For the text-containing cell, return its midpoint in (x, y) coordinate format. 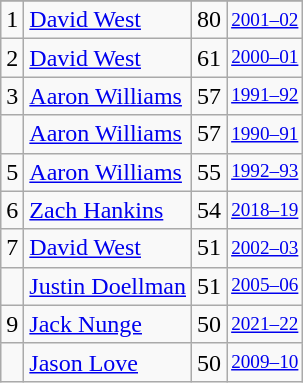
1990–91 (265, 134)
55 (210, 172)
61 (210, 58)
6 (12, 210)
80 (210, 20)
Justin Doellman (108, 286)
2009–10 (265, 362)
2 (12, 58)
2005–06 (265, 286)
7 (12, 248)
1991–92 (265, 96)
5 (12, 172)
2000–01 (265, 58)
Jason Love (108, 362)
Jack Nunge (108, 324)
3 (12, 96)
54 (210, 210)
9 (12, 324)
1 (12, 20)
1992–93 (265, 172)
2021–22 (265, 324)
2001–02 (265, 20)
2002–03 (265, 248)
Zach Hankins (108, 210)
2018–19 (265, 210)
